Detect which cell encompasses the target text, then output its [X, Y] center coordinate. 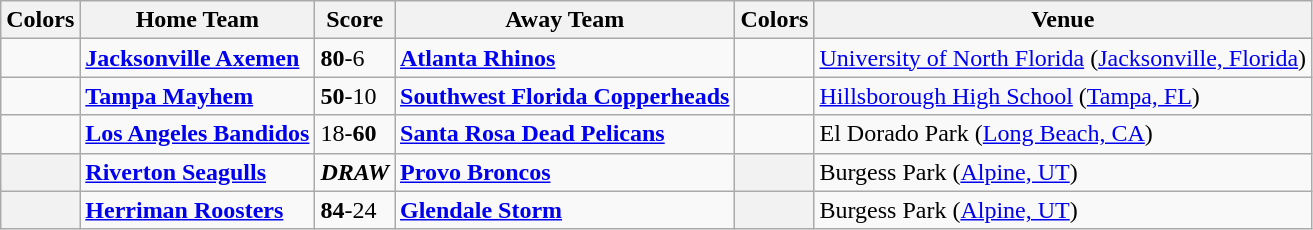
Atlanta Rhinos [564, 58]
Hillsborough High School (Tampa, FL) [1063, 96]
Santa Rosa Dead Pelicans [564, 134]
Jacksonville Axemen [198, 58]
80-6 [355, 58]
Tampa Mayhem [198, 96]
Provo Broncos [564, 172]
DRAW [355, 172]
Riverton Seagulls [198, 172]
Los Angeles Bandidos [198, 134]
Herriman Roosters [198, 210]
84-24 [355, 210]
University of North Florida (Jacksonville, Florida) [1063, 58]
Southwest Florida Copperheads [564, 96]
50-10 [355, 96]
Home Team [198, 20]
Score [355, 20]
Glendale Storm [564, 210]
Venue [1063, 20]
El Dorado Park (Long Beach, CA) [1063, 134]
Away Team [564, 20]
18-60 [355, 134]
